Find where the given text appears and provide that cell's center as [x, y] coordinate. 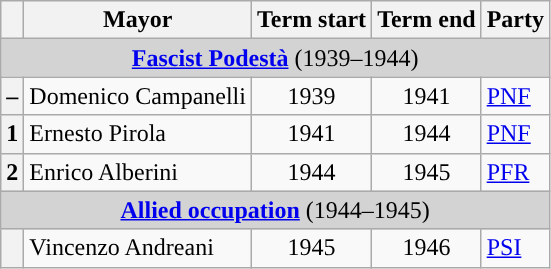
– [12, 96]
Party [515, 20]
1939 [311, 96]
Domenico Campanelli [138, 96]
1 [12, 134]
Enrico Alberini [138, 172]
PFR [515, 172]
Vincenzo Andreani [138, 248]
1946 [427, 248]
Term start [311, 20]
Mayor [138, 20]
Fascist Podestà (1939–1944) [276, 58]
Term end [427, 20]
Allied occupation (1944–1945) [276, 210]
2 [12, 172]
Ernesto Pirola [138, 134]
PSI [515, 248]
